Provide the [X, Y] coordinate of the cell's center where the given text is located.  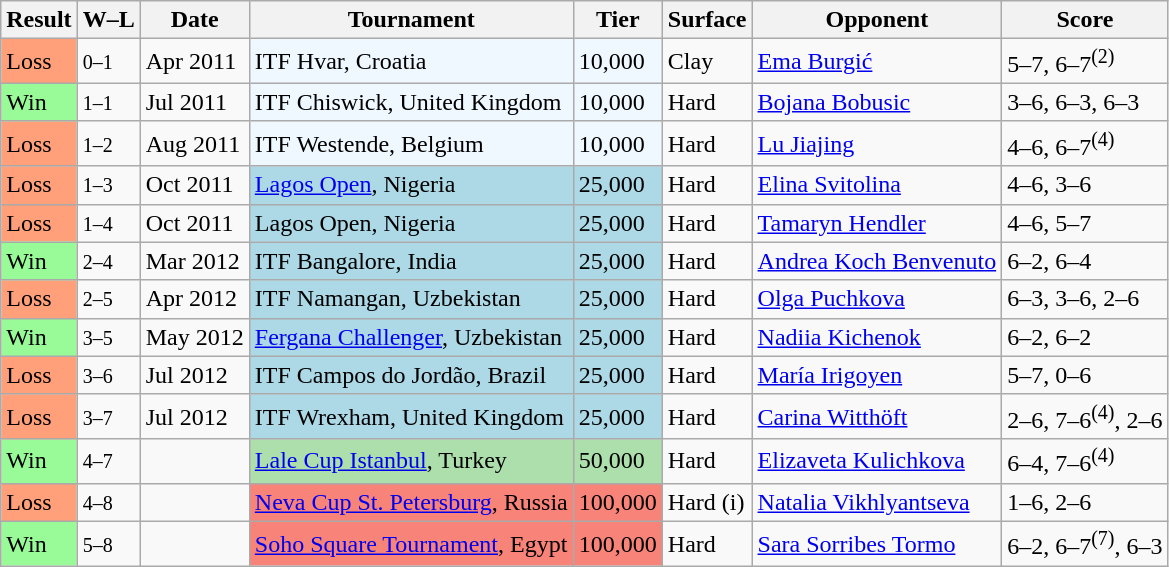
Elina Svitolina [877, 185]
6–2, 6–4 [1085, 261]
Carina Witthöft [877, 416]
Olga Puchkova [877, 299]
Sara Sorribes Tormo [877, 544]
ITF Namangan, Uzbekistan [411, 299]
1–6, 2–6 [1085, 502]
Apr 2012 [194, 299]
5–8 [108, 544]
María Irigoyen [877, 375]
Nadiia Kichenok [877, 337]
6–3, 3–6, 2–6 [1085, 299]
Fergana Challenger, Uzbekistan [411, 337]
Ema Burgić [877, 62]
Tier [618, 20]
1–2 [108, 144]
1–4 [108, 223]
3–6 [108, 375]
3–6, 6–3, 6–3 [1085, 102]
W–L [108, 20]
Result [39, 20]
Jul 2011 [194, 102]
2–6, 7–6(4), 2–6 [1085, 416]
50,000 [618, 462]
3–5 [108, 337]
ITF Campos do Jordão, Brazil [411, 375]
Apr 2011 [194, 62]
Aug 2011 [194, 144]
3–7 [108, 416]
4–6, 5–7 [1085, 223]
6–2, 6–7(7), 6–3 [1085, 544]
Tournament [411, 20]
ITF Chiswick, United Kingdom [411, 102]
Surface [707, 20]
1–1 [108, 102]
Tamaryn Hendler [877, 223]
4–7 [108, 462]
Opponent [877, 20]
Clay [707, 62]
Date [194, 20]
Score [1085, 20]
2–5 [108, 299]
4–8 [108, 502]
Andrea Koch Benvenuto [877, 261]
Lale Cup Istanbul, Turkey [411, 462]
ITF Westende, Belgium [411, 144]
4–6, 6–7(4) [1085, 144]
Mar 2012 [194, 261]
ITF Wrexham, United Kingdom [411, 416]
1–3 [108, 185]
5–7, 0–6 [1085, 375]
Lu Jiajing [877, 144]
Bojana Bobusic [877, 102]
Hard (i) [707, 502]
6–2, 6–2 [1085, 337]
ITF Bangalore, India [411, 261]
0–1 [108, 62]
6–4, 7–6(4) [1085, 462]
4–6, 3–6 [1085, 185]
5–7, 6–7(2) [1085, 62]
2–4 [108, 261]
Soho Square Tournament, Egypt [411, 544]
Natalia Vikhlyantseva [877, 502]
May 2012 [194, 337]
Neva Cup St. Petersburg, Russia [411, 502]
Elizaveta Kulichkova [877, 462]
ITF Hvar, Croatia [411, 62]
